Detect which cell encompasses the target text, then output its (x, y) center coordinate. 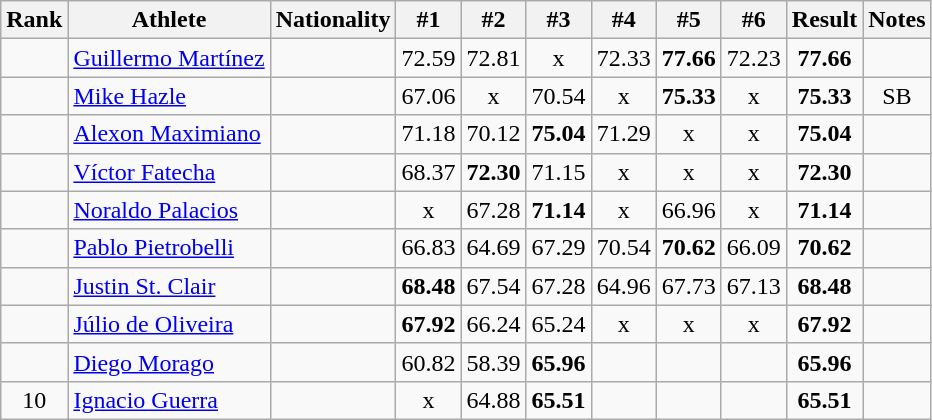
64.96 (624, 286)
Guillermo Martínez (169, 58)
70.12 (494, 134)
Rank (34, 20)
Pablo Pietrobelli (169, 248)
Mike Hazle (169, 96)
SB (897, 96)
71.15 (558, 172)
Athlete (169, 20)
58.39 (494, 362)
Notes (897, 20)
72.59 (428, 58)
67.13 (754, 286)
Noraldo Palacios (169, 210)
Diego Morago (169, 362)
64.88 (494, 400)
#4 (624, 20)
66.24 (494, 324)
60.82 (428, 362)
Júlio de Oliveira (169, 324)
Ignacio Guerra (169, 400)
67.29 (558, 248)
#5 (688, 20)
67.73 (688, 286)
#2 (494, 20)
Nationality (333, 20)
#1 (428, 20)
66.83 (428, 248)
68.37 (428, 172)
Result (824, 20)
Alexon Maximiano (169, 134)
10 (34, 400)
#6 (754, 20)
64.69 (494, 248)
65.24 (558, 324)
67.54 (494, 286)
66.09 (754, 248)
71.18 (428, 134)
71.29 (624, 134)
72.33 (624, 58)
72.81 (494, 58)
Justin St. Clair (169, 286)
#3 (558, 20)
Víctor Fatecha (169, 172)
72.23 (754, 58)
67.06 (428, 96)
66.96 (688, 210)
